Pinpoint the cell where the given text exists, returning its (X, Y) midpoint coordinate. 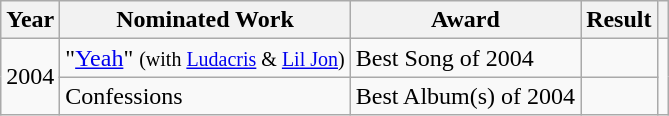
"Yeah" (with Ludacris & Lil Jon) (205, 58)
Nominated Work (205, 20)
Award (465, 20)
Best Album(s) of 2004 (465, 96)
Confessions (205, 96)
Best Song of 2004 (465, 58)
Year (30, 20)
Result (619, 20)
2004 (30, 77)
